Search for the cell housing the specified text and yield its (X, Y) center coordinate. 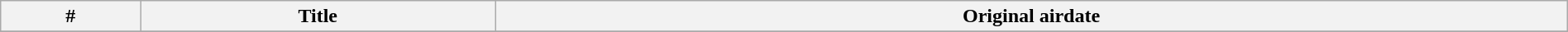
# (71, 16)
Title (318, 16)
Original airdate (1031, 16)
